Search for the cell housing the specified text and yield its [X, Y] center coordinate. 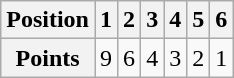
Points [48, 58]
9 [106, 58]
5 [198, 20]
Position [48, 20]
